Identify which cell holds the provided text, then report its (x, y) central coordinate. 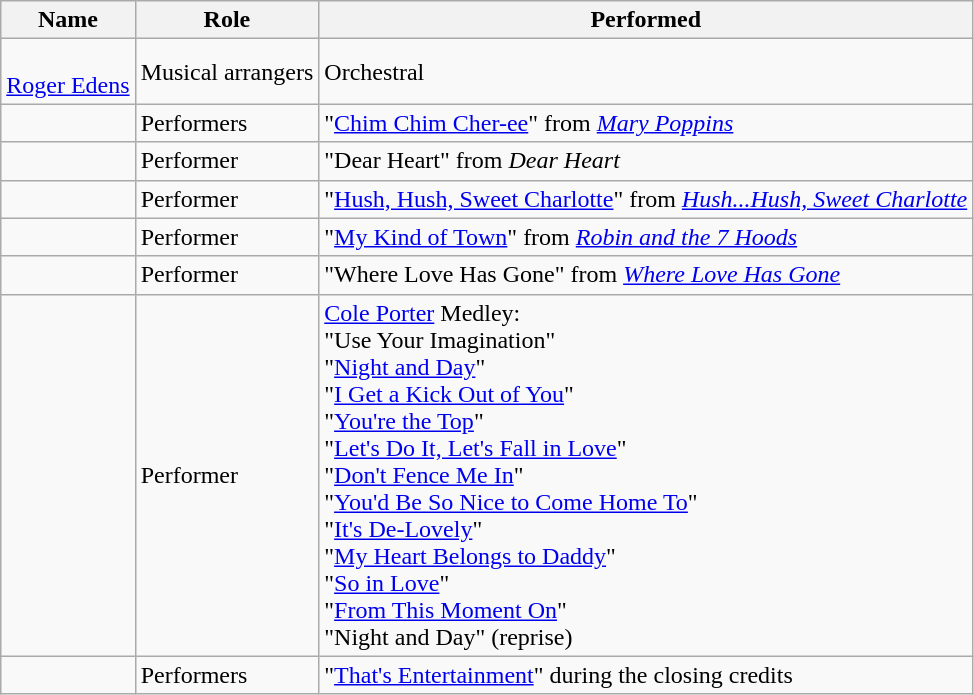
Performed (646, 20)
"Chim Chim Cher-ee" from Mary Poppins (646, 123)
"My Kind of Town" from Robin and the 7 Hoods (646, 237)
Musical arrangers (227, 72)
"That's Entertainment" during the closing credits (646, 675)
"Dear Heart" from Dear Heart (646, 161)
Orchestral (646, 72)
Role (227, 20)
Roger Edens (68, 72)
Name (68, 20)
"Where Love Has Gone" from Where Love Has Gone (646, 275)
"Hush, Hush, Sweet Charlotte" from Hush...Hush, Sweet Charlotte (646, 199)
